Extract the [x, y] coordinate from the center of the cell holding the provided text.  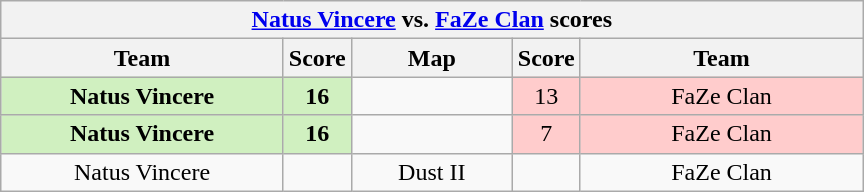
Natus Vincere vs. FaZe Clan scores [432, 20]
7 [546, 134]
Map [432, 58]
Dust II [432, 172]
13 [546, 96]
